Pinpoint the cell where the given text exists, returning its (X, Y) midpoint coordinate. 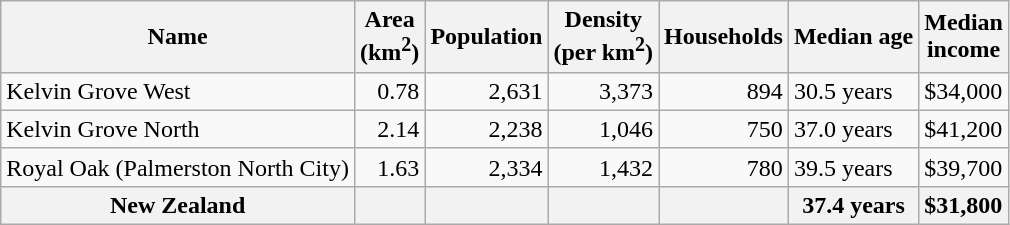
Area(km2) (389, 37)
30.5 years (853, 91)
Kelvin Grove North (178, 129)
$34,000 (964, 91)
Households (724, 37)
894 (724, 91)
750 (724, 129)
1,432 (604, 167)
Medianincome (964, 37)
3,373 (604, 91)
Royal Oak (Palmerston North City) (178, 167)
37.0 years (853, 129)
$31,800 (964, 205)
39.5 years (853, 167)
Population (486, 37)
2,334 (486, 167)
2,631 (486, 91)
2.14 (389, 129)
0.78 (389, 91)
2,238 (486, 129)
1,046 (604, 129)
$39,700 (964, 167)
$41,200 (964, 129)
37.4 years (853, 205)
Density(per km2) (604, 37)
Name (178, 37)
Median age (853, 37)
780 (724, 167)
1.63 (389, 167)
New Zealand (178, 205)
Kelvin Grove West (178, 91)
